Extract the [X, Y] coordinate from the center of the cell holding the provided text.  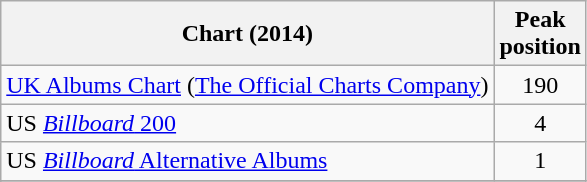
1 [540, 161]
4 [540, 123]
Chart (2014) [248, 34]
US Billboard Alternative Albums [248, 161]
Peakposition [540, 34]
190 [540, 85]
UK Albums Chart (The Official Charts Company) [248, 85]
US Billboard 200 [248, 123]
